Scan for the cell matching the given text and deliver its (X, Y) coordinate at center. 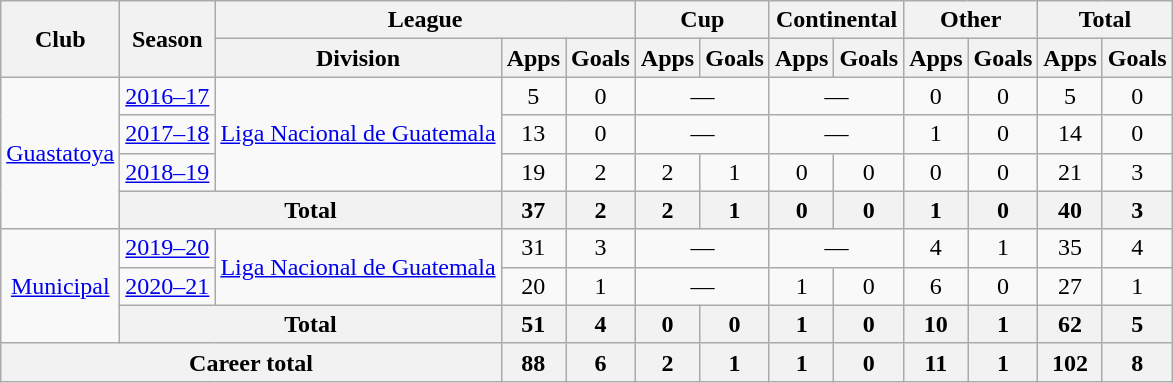
51 (533, 324)
40 (1070, 210)
19 (533, 172)
88 (533, 362)
League (425, 20)
10 (936, 324)
Season (168, 39)
Municipal (60, 286)
13 (533, 134)
8 (1137, 362)
Career total (251, 362)
2020–21 (168, 286)
Division (358, 58)
2018–19 (168, 172)
21 (1070, 172)
11 (936, 362)
31 (533, 248)
2019–20 (168, 248)
2017–18 (168, 134)
37 (533, 210)
Cup (702, 20)
Other (971, 20)
Guastatoya (60, 153)
62 (1070, 324)
14 (1070, 134)
27 (1070, 286)
Continental (836, 20)
35 (1070, 248)
Club (60, 39)
102 (1070, 362)
20 (533, 286)
2016–17 (168, 96)
